Scan for the cell matching the given text and deliver its [X, Y] coordinate at center. 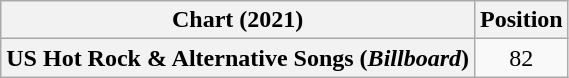
Position [521, 20]
Chart (2021) [238, 20]
82 [521, 58]
US Hot Rock & Alternative Songs (Billboard) [238, 58]
